For the text-containing cell, return its midpoint in (x, y) coordinate format. 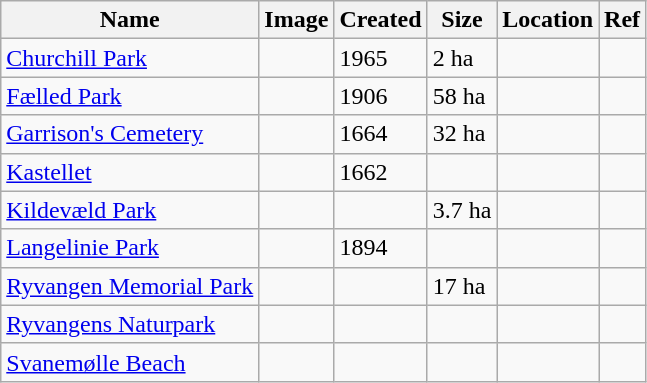
1965 (380, 58)
Ref (622, 20)
Kildevæld Park (130, 210)
Size (462, 20)
Created (380, 20)
Kastellet (130, 172)
1664 (380, 134)
Svanemølle Beach (130, 362)
Fælled Park (130, 96)
Garrison's Cemetery (130, 134)
Ryvangen Memorial Park (130, 286)
Image (296, 20)
17 ha (462, 286)
Location (548, 20)
1894 (380, 248)
32 ha (462, 134)
58 ha (462, 96)
1906 (380, 96)
1662 (380, 172)
Langelinie Park (130, 248)
Ryvangens Naturpark (130, 324)
3.7 ha (462, 210)
Name (130, 20)
Churchill Park (130, 58)
2 ha (462, 58)
